Output the (X, Y) coordinate of the center of the cell containing the given text.  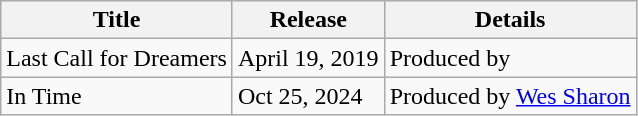
Title (117, 20)
Oct 25, 2024 (308, 96)
Last Call for Dreamers (117, 58)
Produced by (510, 58)
Produced by Wes Sharon (510, 96)
April 19, 2019 (308, 58)
Details (510, 20)
In Time (117, 96)
Release (308, 20)
